For the text-containing cell, return its midpoint in [x, y] coordinate format. 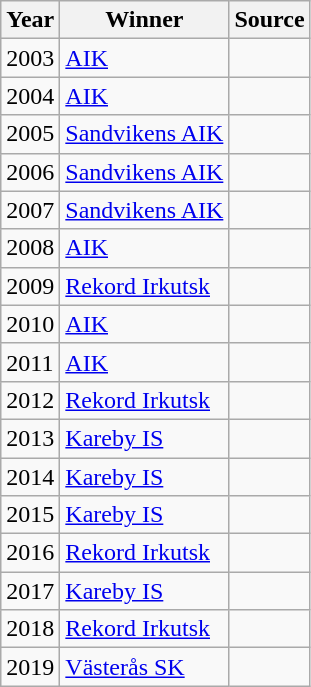
2010 [30, 324]
2017 [30, 591]
2019 [30, 667]
2014 [30, 477]
2008 [30, 248]
Source [270, 20]
2013 [30, 438]
2006 [30, 172]
Winner [144, 20]
2011 [30, 362]
2018 [30, 629]
2015 [30, 515]
2005 [30, 134]
Year [30, 20]
2003 [30, 58]
2004 [30, 96]
2007 [30, 210]
2009 [30, 286]
2016 [30, 553]
2012 [30, 400]
Västerås SK [144, 667]
